Identify which cell holds the provided text, then report its [x, y] central coordinate. 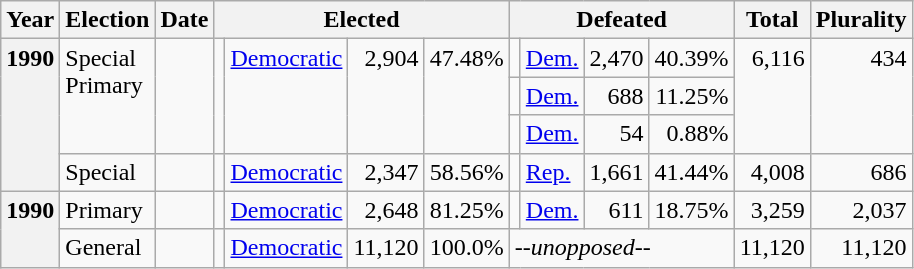
40.39% [692, 58]
2,347 [386, 172]
2,648 [386, 210]
0.88% [692, 134]
4,008 [772, 172]
Plurality [861, 20]
2,037 [861, 210]
54 [616, 134]
18.75% [692, 210]
Primary [108, 210]
2,470 [616, 58]
Total [772, 20]
81.25% [466, 210]
SpecialPrimary [108, 96]
3,259 [772, 210]
Date [184, 20]
--unopposed-- [622, 248]
2,904 [386, 96]
100.0% [466, 248]
41.44% [692, 172]
General [108, 248]
47.48% [466, 96]
686 [861, 172]
Rep. [552, 172]
434 [861, 96]
Election [108, 20]
58.56% [466, 172]
6,116 [772, 96]
688 [616, 96]
611 [616, 210]
Year [30, 20]
1,661 [616, 172]
Special [108, 172]
Elected [362, 20]
Defeated [622, 20]
11.25% [692, 96]
